Identify which cell holds the provided text, then report its (x, y) central coordinate. 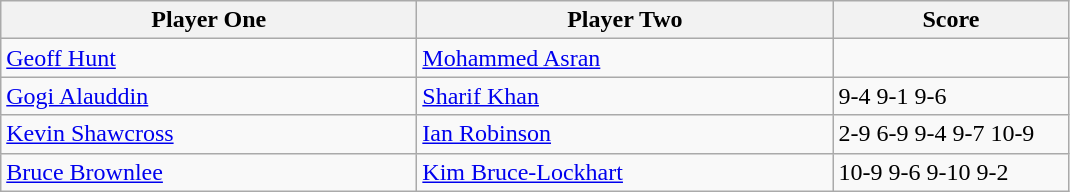
Kevin Shawcross (209, 134)
Score (951, 20)
9-4 9-1 9-6 (951, 96)
Mohammed Asran (625, 58)
Geoff Hunt (209, 58)
Bruce Brownlee (209, 172)
Gogi Alauddin (209, 96)
Ian Robinson (625, 134)
Kim Bruce-Lockhart (625, 172)
Sharif Khan (625, 96)
2-9 6-9 9-4 9-7 10-9 (951, 134)
Player One (209, 20)
Player Two (625, 20)
10-9 9-6 9-10 9-2 (951, 172)
